Search for the cell housing the specified text and yield its (X, Y) center coordinate. 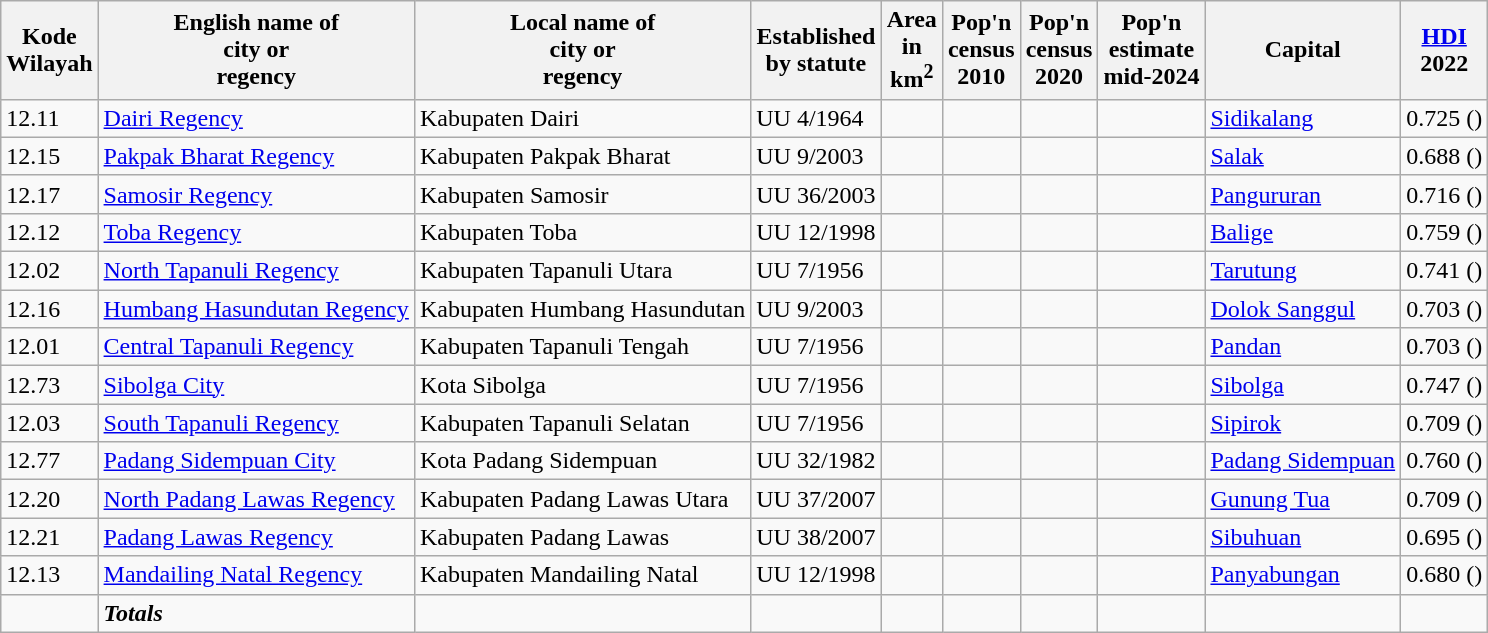
Establishedby statute (816, 50)
Dolok Sanggul (1303, 309)
Central Tapanuli Regency (256, 347)
0.725 () (1444, 118)
12.12 (50, 232)
Pop'n census2020 (1059, 50)
HDI2022 (1444, 50)
Humbang Hasundutan Regency (256, 309)
Kota Sibolga (582, 385)
12.15 (50, 156)
12.03 (50, 423)
Area in km2 (912, 50)
12.21 (50, 537)
Gunung Tua (1303, 499)
Kabupaten Samosir (582, 194)
Kabupaten Dairi (582, 118)
12.16 (50, 309)
Kabupaten Tapanuli Selatan (582, 423)
Pandan (1303, 347)
12.11 (50, 118)
Padang Sidempuan (1303, 461)
12.02 (50, 271)
Kota Padang Sidempuan (582, 461)
Kabupaten Tapanuli Utara (582, 271)
0.695 () (1444, 537)
Tarutung (1303, 271)
UU 4/1964 (816, 118)
North Padang Lawas Regency (256, 499)
0.760 () (1444, 461)
North Tapanuli Regency (256, 271)
Toba Regency (256, 232)
Kabupaten Tapanuli Tengah (582, 347)
Dairi Regency (256, 118)
Sidikalang (1303, 118)
Totals (256, 613)
0.741 () (1444, 271)
Sipirok (1303, 423)
Sibolga (1303, 385)
0.688 () (1444, 156)
12.01 (50, 347)
UU 37/2007 (816, 499)
Capital (1303, 50)
0.680 () (1444, 575)
Pangururan (1303, 194)
Kabupaten Padang Lawas Utara (582, 499)
Salak (1303, 156)
Padang Sidempuan City (256, 461)
English name of city or regency (256, 50)
12.73 (50, 385)
Kabupaten Humbang Hasundutan (582, 309)
Balige (1303, 232)
12.17 (50, 194)
UU 36/2003 (816, 194)
South Tapanuli Regency (256, 423)
Mandailing Natal Regency (256, 575)
0.716 () (1444, 194)
12.13 (50, 575)
Samosir Regency (256, 194)
Sibuhuan (1303, 537)
12.77 (50, 461)
Sibolga City (256, 385)
0.747 () (1444, 385)
UU 38/2007 (816, 537)
0.759 () (1444, 232)
Kode Wilayah (50, 50)
Pop'n census 2010 (981, 50)
Kabupaten Mandailing Natal (582, 575)
Padang Lawas Regency (256, 537)
Kabupaten Pakpak Bharat (582, 156)
Pakpak Bharat Regency (256, 156)
UU 32/1982 (816, 461)
Pop'n estimate mid-2024 (1152, 50)
Kabupaten Padang Lawas (582, 537)
Panyabungan (1303, 575)
12.20 (50, 499)
Local name of city or regency (582, 50)
Kabupaten Toba (582, 232)
